Capture the cell that displays the provided text and extract its [x, y] central coordinate. 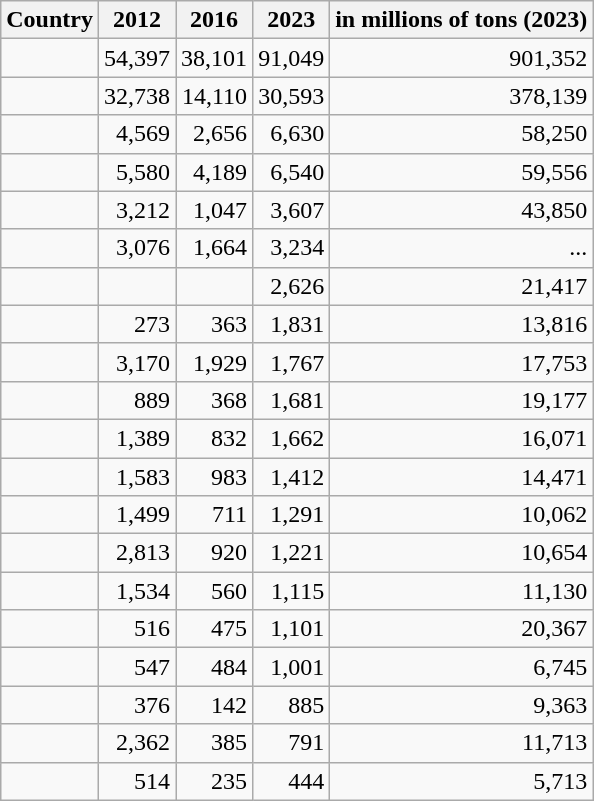
1,583 [136, 477]
43,850 [462, 210]
54,397 [136, 58]
3,170 [136, 362]
14,110 [214, 96]
376 [136, 705]
983 [214, 477]
2,626 [292, 286]
385 [214, 743]
1,664 [214, 248]
38,101 [214, 58]
378,139 [462, 96]
Country [50, 20]
59,556 [462, 172]
5,713 [462, 781]
484 [214, 667]
832 [214, 438]
21,417 [462, 286]
1,101 [292, 629]
444 [292, 781]
3,076 [136, 248]
547 [136, 667]
4,189 [214, 172]
560 [214, 591]
1,499 [136, 515]
1,929 [214, 362]
1,662 [292, 438]
1,047 [214, 210]
2016 [214, 20]
363 [214, 324]
3,607 [292, 210]
1,221 [292, 553]
20,367 [462, 629]
58,250 [462, 134]
6,630 [292, 134]
19,177 [462, 400]
10,062 [462, 515]
11,713 [462, 743]
3,234 [292, 248]
5,580 [136, 172]
9,363 [462, 705]
711 [214, 515]
1,831 [292, 324]
3,212 [136, 210]
1,681 [292, 400]
6,540 [292, 172]
10,654 [462, 553]
368 [214, 400]
475 [214, 629]
11,130 [462, 591]
514 [136, 781]
1,767 [292, 362]
142 [214, 705]
1,412 [292, 477]
4,569 [136, 134]
2,813 [136, 553]
920 [214, 553]
901,352 [462, 58]
791 [292, 743]
32,738 [136, 96]
2023 [292, 20]
1,115 [292, 591]
273 [136, 324]
16,071 [462, 438]
6,745 [462, 667]
13,816 [462, 324]
1,389 [136, 438]
885 [292, 705]
in millions of tons (2023) [462, 20]
2,362 [136, 743]
17,753 [462, 362]
91,049 [292, 58]
2012 [136, 20]
235 [214, 781]
14,471 [462, 477]
2,656 [214, 134]
1,291 [292, 515]
1,534 [136, 591]
30,593 [292, 96]
... [462, 248]
889 [136, 400]
1,001 [292, 667]
516 [136, 629]
